Find where the given text appears and provide that cell's center as [x, y] coordinate. 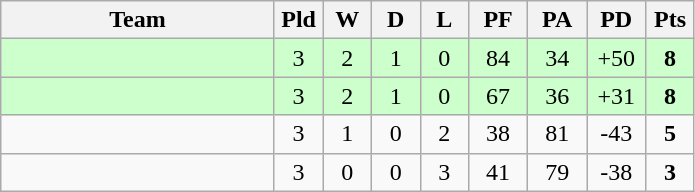
D [396, 20]
38 [498, 134]
5 [670, 134]
+50 [616, 58]
W [348, 20]
L [444, 20]
81 [558, 134]
PA [558, 20]
36 [558, 96]
79 [558, 172]
PD [616, 20]
-43 [616, 134]
67 [498, 96]
Pts [670, 20]
41 [498, 172]
+31 [616, 96]
-38 [616, 172]
84 [498, 58]
Team [138, 20]
PF [498, 20]
Pld [298, 20]
34 [558, 58]
